Determine the [x, y] coordinate at the center of the cell enclosing the given text.  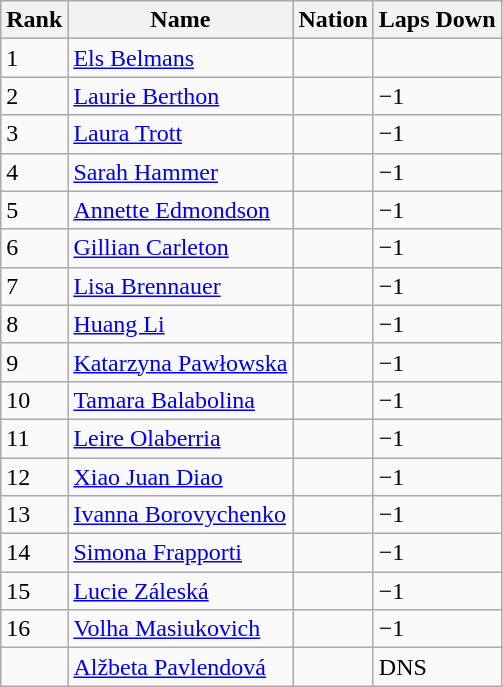
11 [34, 438]
Huang Li [180, 324]
15 [34, 591]
DNS [437, 667]
Rank [34, 20]
Gillian Carleton [180, 248]
10 [34, 400]
1 [34, 58]
Sarah Hammer [180, 172]
Lucie Záleská [180, 591]
2 [34, 96]
Name [180, 20]
14 [34, 553]
Laps Down [437, 20]
13 [34, 515]
3 [34, 134]
Katarzyna Pawłowska [180, 362]
Laura Trott [180, 134]
7 [34, 286]
Xiao Juan Diao [180, 477]
8 [34, 324]
6 [34, 248]
Annette Edmondson [180, 210]
Els Belmans [180, 58]
Lisa Brennauer [180, 286]
Simona Frapporti [180, 553]
9 [34, 362]
Laurie Berthon [180, 96]
12 [34, 477]
Nation [333, 20]
Tamara Balabolina [180, 400]
16 [34, 629]
Ivanna Borovychenko [180, 515]
5 [34, 210]
Alžbeta Pavlendová [180, 667]
4 [34, 172]
Leire Olaberria [180, 438]
Volha Masiukovich [180, 629]
